Provide the [x, y] coordinate of the cell's center where the given text is located.  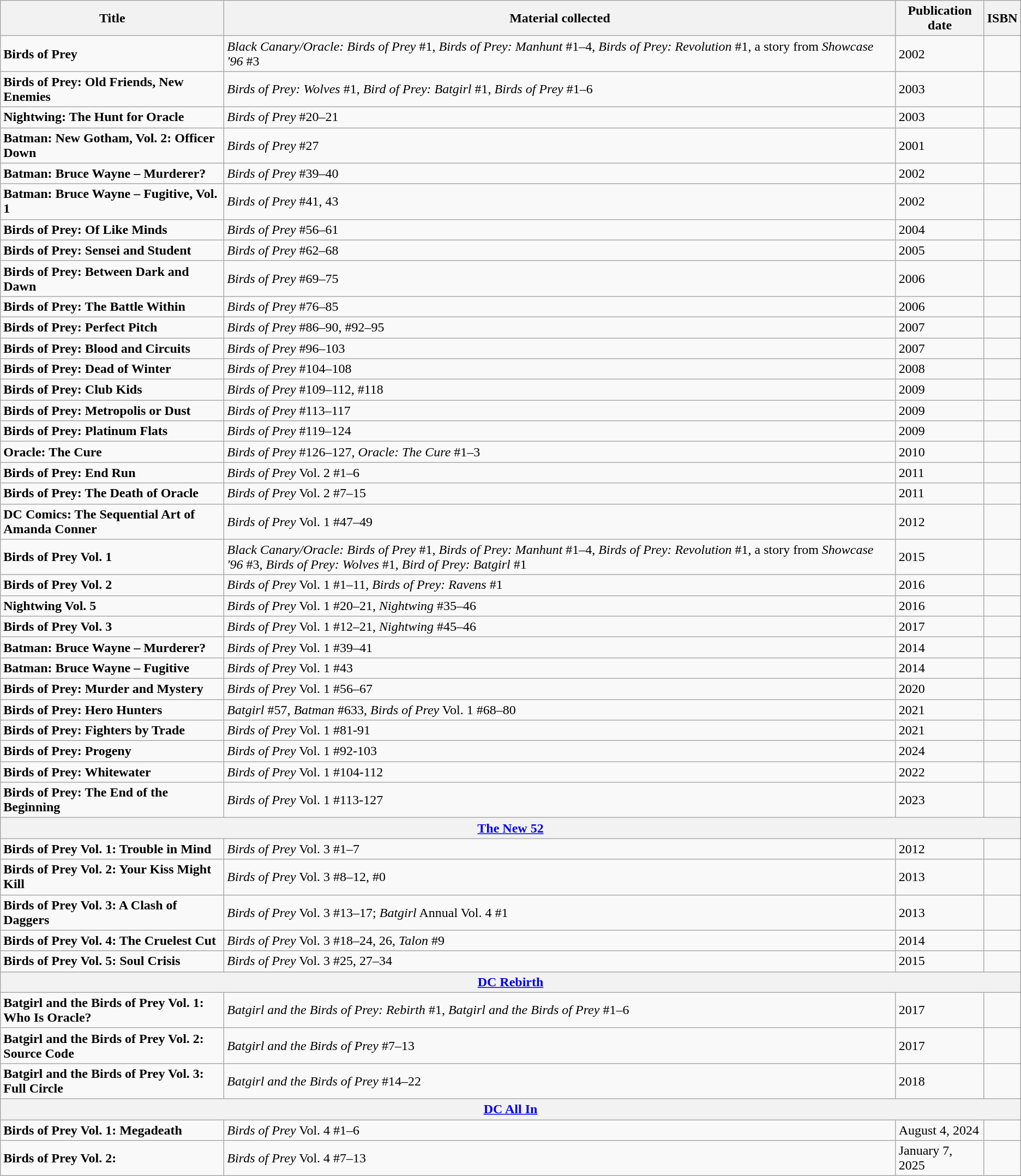
Birds of Prey: Blood and Circuits [112, 348]
Birds of Prey Vol. 3 #18–24, 26, Talon #9 [560, 940]
Batgirl and the Birds of Prey: Rebirth #1, Batgirl and the Birds of Prey #1–6 [560, 1010]
Birds of Prey Vol. 1 #12–21, Nightwing #45–46 [560, 626]
Birds of Prey Vol. 1 #104-112 [560, 772]
Birds of Prey #62–68 [560, 250]
Birds of Prey: The Battle Within [112, 306]
2024 [940, 751]
Batman: Bruce Wayne – Fugitive, Vol. 1 [112, 202]
DC Rebirth [510, 982]
Birds of Prey #113–117 [560, 411]
Birds of Prey Vol. 3 #13–17; Batgirl Annual Vol. 4 #1 [560, 913]
January 7, 2025 [940, 1158]
Birds of Prey Vol. 1 [112, 557]
2018 [940, 1081]
2005 [940, 250]
Birds of Prey: Sensei and Student [112, 250]
Birds of Prey #27 [560, 145]
2001 [940, 145]
Birds of Prey Vol. 3 #8–12, #0 [560, 877]
Birds of Prey #96–103 [560, 348]
Birds of Prey #39–40 [560, 173]
Birds of Prey Vol. 1 #47–49 [560, 521]
Birds of Prey Vol. 2: [112, 1158]
Batgirl and the Birds of Prey Vol. 3: Full Circle [112, 1081]
2004 [940, 230]
DC Comics: The Sequential Art of Amanda Conner [112, 521]
DC All In [510, 1109]
Birds of Prey Vol. 1: Megadeath [112, 1130]
Birds of Prey: Dead of Winter [112, 369]
Birds of Prey #104–108 [560, 369]
Birds of Prey #109–112, #118 [560, 390]
Birds of Prey: Platinum Flats [112, 431]
Birds of Prey Vol. 1 #43 [560, 668]
Birds of Prey [112, 53]
Birds of Prey Vol. 4 #7–13 [560, 1158]
Birds of Prey: The Death of Oracle [112, 493]
Birds of Prey Vol. 1 #81-91 [560, 731]
Birds of Prey Vol. 1: Trouble in Mind [112, 849]
Birds of Prey #41, 43 [560, 202]
Birds of Prey: Of Like Minds [112, 230]
Birds of Prey Vol. 1 #113-127 [560, 800]
Birds of Prey Vol. 4 #1–6 [560, 1130]
Title [112, 19]
Birds of Prey: Perfect Pitch [112, 327]
Birds of Prey Vol. 4: The Cruelest Cut [112, 940]
Birds of Prey Vol. 1 #1–11, Birds of Prey: Ravens #1 [560, 585]
Birds of Prey: Progeny [112, 751]
Batman: Bruce Wayne – Fugitive [112, 668]
Birds of Prey: Metropolis or Dust [112, 411]
Birds of Prey Vol. 3 #25, 27–34 [560, 961]
Batman: New Gotham, Vol. 2: Officer Down [112, 145]
Birds of Prey: End Run [112, 473]
Black Canary/Oracle: Birds of Prey #1, Birds of Prey: Manhunt #1–4, Birds of Prey: Revolution #1, a story from Showcase '96 #3 [560, 53]
Birds of Prey Vol. 2 #7–15 [560, 493]
Birds of Prey #56–61 [560, 230]
2023 [940, 800]
Birds of Prey #20–21 [560, 117]
Batgirl and the Birds of Prey #7–13 [560, 1046]
2022 [940, 772]
Oracle: The Cure [112, 452]
Birds of Prey Vol. 1 #92-103 [560, 751]
Birds of Prey: Murder and Mystery [112, 689]
Birds of Prey #119–124 [560, 431]
Birds of Prey: Fighters by Trade [112, 731]
Birds of Prey: Between Dark and Dawn [112, 278]
Birds of Prey: Old Friends, New Enemies [112, 89]
2010 [940, 452]
Birds of Prey Vol. 5: Soul Crisis [112, 961]
2008 [940, 369]
2020 [940, 689]
Birds of Prey Vol. 3: A Clash of Daggers [112, 913]
Batgirl and the Birds of Prey Vol. 1: Who Is Oracle? [112, 1010]
Birds of Prey #76–85 [560, 306]
Birds of Prey: Club Kids [112, 390]
Birds of Prey: Wolves #1, Bird of Prey: Batgirl #1, Birds of Prey #1–6 [560, 89]
Birds of Prey Vol. 1 #39–41 [560, 647]
Birds of Prey: Hero Hunters [112, 709]
Birds of Prey #86–90, #92–95 [560, 327]
Birds of Prey Vol. 2 [112, 585]
Birds of Prey Vol. 2 #1–6 [560, 473]
Batgirl and the Birds of Prey Vol. 2: Source Code [112, 1046]
Birds of Prey Vol. 1 #56–67 [560, 689]
Batgirl #57, Batman #633, Birds of Prey Vol. 1 #68–80 [560, 709]
August 4, 2024 [940, 1130]
Birds of Prey #69–75 [560, 278]
Birds of Prey Vol. 1 #20–21, Nightwing #35–46 [560, 606]
The New 52 [510, 828]
Publication date [940, 19]
Batgirl and the Birds of Prey #14–22 [560, 1081]
Birds of Prey Vol. 2: Your Kiss Might Kill [112, 877]
Material collected [560, 19]
ISBN [1002, 19]
Nightwing Vol. 5 [112, 606]
Birds of Prey #126–127, Oracle: The Cure #1–3 [560, 452]
Birds of Prey: The End of the Beginning [112, 800]
Birds of Prey Vol. 3 #1–7 [560, 849]
Nightwing: The Hunt for Oracle [112, 117]
Birds of Prey: Whitewater [112, 772]
Birds of Prey Vol. 3 [112, 626]
